For the text-containing cell, return its midpoint in (x, y) coordinate format. 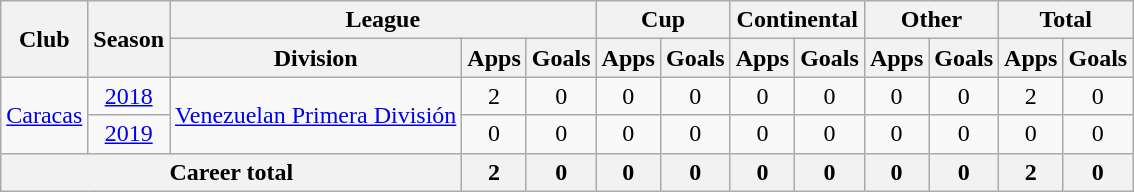
Other (931, 20)
Career total (232, 172)
Continental (797, 20)
Caracas (44, 115)
Club (44, 39)
Cup (663, 20)
League (383, 20)
Venezuelan Primera División (316, 115)
2019 (129, 134)
Division (316, 58)
Total (1066, 20)
Season (129, 39)
2018 (129, 96)
